For the text-containing cell, return its midpoint in [X, Y] coordinate format. 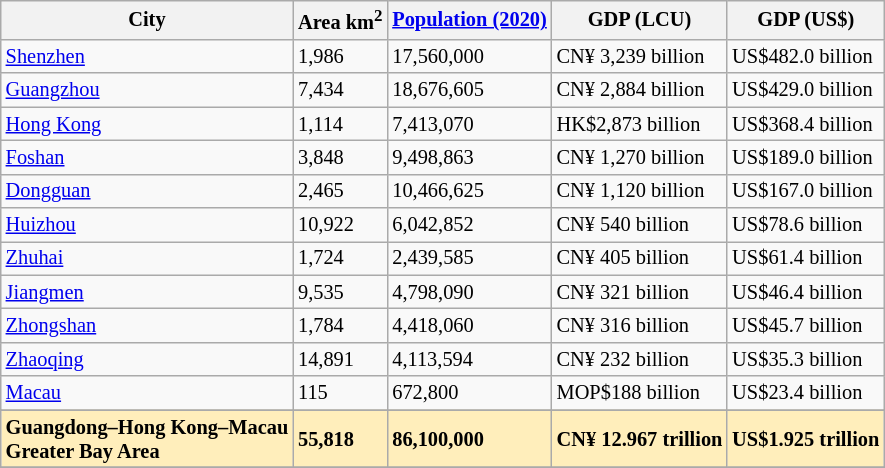
Zhongshan [147, 326]
1,986 [340, 56]
55,818 [340, 439]
3,848 [340, 157]
10,922 [340, 225]
US$61.4 billion [806, 258]
CN¥ 3,239 billion [640, 56]
Guangdong–Hong Kong–MacauGreater Bay Area [147, 439]
4,798,090 [469, 292]
14,891 [340, 359]
Zhuhai [147, 258]
9,498,863 [469, 157]
Dongguan [147, 191]
GDP (US$) [806, 20]
MOP$188 billion [640, 393]
1,724 [340, 258]
6,042,852 [469, 225]
18,676,605 [469, 90]
US$46.4 billion [806, 292]
Huizhou [147, 225]
10,466,625 [469, 191]
Population (2020) [469, 20]
CN¥ 12.967 trillion [640, 439]
86,100,000 [469, 439]
115 [340, 393]
CN¥ 1,270 billion [640, 157]
US$45.7 billion [806, 326]
Jiangmen [147, 292]
US$78.6 billion [806, 225]
1,784 [340, 326]
Macau [147, 393]
HK$2,873 billion [640, 124]
4,418,060 [469, 326]
17,560,000 [469, 56]
US$167.0 billion [806, 191]
US$482.0 billion [806, 56]
Hong Kong [147, 124]
4,113,594 [469, 359]
US$23.4 billion [806, 393]
2,439,585 [469, 258]
US$35.3 billion [806, 359]
US$1.925 trillion [806, 439]
Shenzhen [147, 56]
7,434 [340, 90]
672,800 [469, 393]
CN¥ 321 billion [640, 292]
Area km2 [340, 20]
CN¥ 405 billion [640, 258]
Foshan [147, 157]
9,535 [340, 292]
US$368.4 billion [806, 124]
CN¥ 1,120 billion [640, 191]
7,413,070 [469, 124]
CN¥ 232 billion [640, 359]
CN¥ 2,884 billion [640, 90]
CN¥ 540 billion [640, 225]
US$189.0 billion [806, 157]
GDP (LCU) [640, 20]
US$429.0 billion [806, 90]
CN¥ 316 billion [640, 326]
Zhaoqing [147, 359]
2,465 [340, 191]
1,114 [340, 124]
Guangzhou [147, 90]
City [147, 20]
